Extract the (x, y) coordinate from the center of the cell holding the provided text.  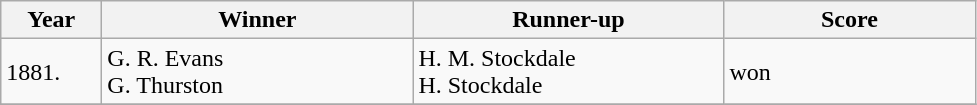
G. R. Evans G. Thurston (258, 72)
Year (52, 20)
Runner-up (568, 20)
Winner (258, 20)
H. M. Stockdale H. Stockdale (568, 72)
won (850, 72)
Score (850, 20)
1881. (52, 72)
